Extract the (X, Y) coordinate from the center of the cell holding the provided text.  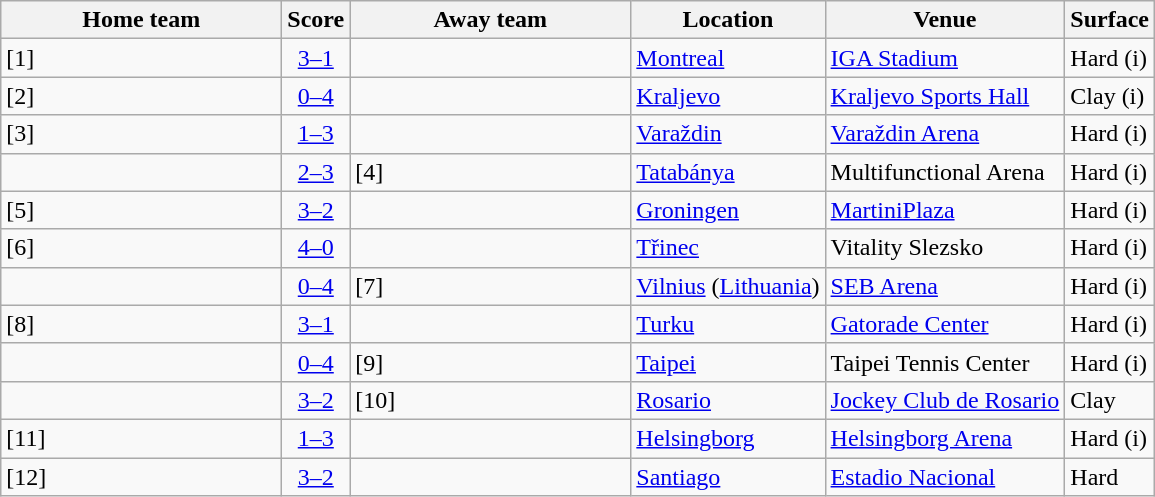
[9] (490, 362)
[4] (490, 172)
[5] (142, 210)
2–3 (316, 172)
Varaždin Arena (945, 134)
Turku (728, 324)
MartiniPlaza (945, 210)
[12] (142, 477)
Score (316, 20)
Helsingborg Arena (945, 438)
Venue (945, 20)
Vilnius (Lithuania) (728, 286)
Helsingborg (728, 438)
4–0 (316, 248)
[7] (490, 286)
Hard (1110, 477)
[2] (142, 96)
Kraljevo Sports Hall (945, 96)
IGA Stadium (945, 58)
Gatorade Center (945, 324)
Třinec (728, 248)
[6] (142, 248)
Jockey Club de Rosario (945, 400)
Santiago (728, 477)
Clay (1110, 400)
[3] (142, 134)
Multifunctional Arena (945, 172)
Home team (142, 20)
Montreal (728, 58)
[1] (142, 58)
Varaždin (728, 134)
[10] (490, 400)
Taipei (728, 362)
Away team (490, 20)
Location (728, 20)
Tatabánya (728, 172)
Groningen (728, 210)
SEB Arena (945, 286)
Kraljevo (728, 96)
Rosario (728, 400)
Clay (i) (1110, 96)
Surface (1110, 20)
[8] (142, 324)
[11] (142, 438)
Taipei Tennis Center (945, 362)
Vitality Slezsko (945, 248)
Estadio Nacional (945, 477)
